Return the [x, y] coordinate for the center point of the cell that contains the specified text.  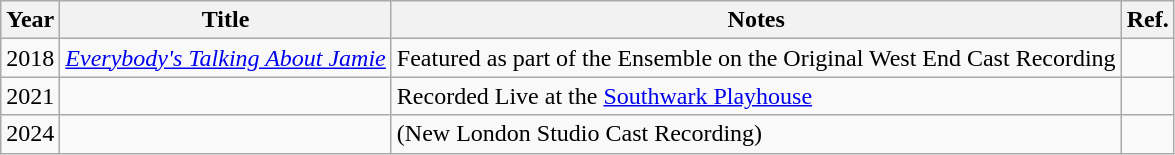
2018 [30, 58]
Year [30, 20]
Notes [756, 20]
(New London Studio Cast Recording) [756, 134]
Ref. [1148, 20]
2021 [30, 96]
2024 [30, 134]
Title [226, 20]
Everybody's Talking About Jamie [226, 58]
Recorded Live at the Southwark Playhouse [756, 96]
Featured as part of the Ensemble on the Original West End Cast Recording [756, 58]
